Locate the cell with the specified text and output its [x, y] center coordinate. 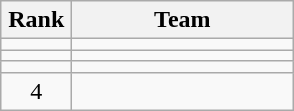
4 [36, 91]
Team [182, 20]
Rank [36, 20]
